Return the (X, Y) coordinate for the center point of the cell that contains the specified text.  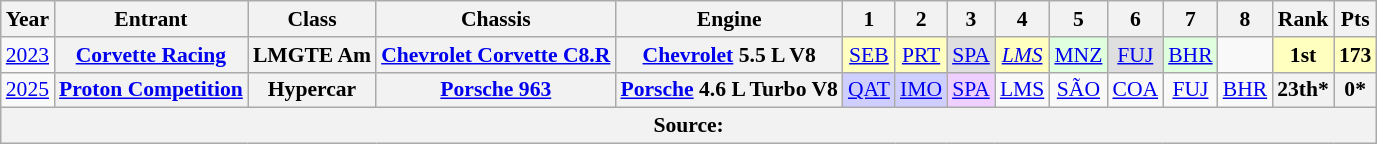
IMO (921, 90)
Chevrolet 5.5 L V8 (728, 55)
23th* (1303, 90)
0* (1356, 90)
SEB (869, 55)
Rank (1303, 19)
173 (1356, 55)
6 (1135, 19)
5 (1078, 19)
4 (1022, 19)
8 (1246, 19)
PRT (921, 55)
Corvette Racing (151, 55)
3 (971, 19)
7 (1190, 19)
Pts (1356, 19)
Chevrolet Corvette C8.R (496, 55)
COA (1135, 90)
Chassis (496, 19)
Hypercar (312, 90)
1 (869, 19)
2023 (28, 55)
Proton Competition (151, 90)
2 (921, 19)
SÃO (1078, 90)
Engine (728, 19)
1st (1303, 55)
Year (28, 19)
Source: (689, 126)
Porsche 4.6 L Turbo V8 (728, 90)
QAT (869, 90)
MNZ (1078, 55)
Entrant (151, 19)
2025 (28, 90)
Porsche 963 (496, 90)
LMGTE Am (312, 55)
Class (312, 19)
